Identify which cell holds the provided text, then report its [x, y] central coordinate. 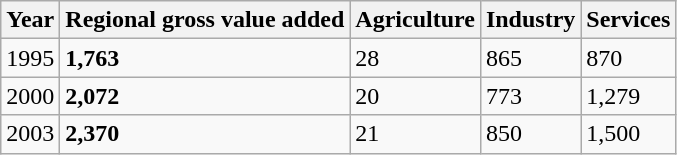
Year [30, 20]
20 [416, 96]
1,500 [628, 134]
Agriculture [416, 20]
865 [530, 58]
1,279 [628, 96]
Industry [530, 20]
Services [628, 20]
Regional gross value added [205, 20]
1995 [30, 58]
21 [416, 134]
2003 [30, 134]
850 [530, 134]
773 [530, 96]
1,763 [205, 58]
2,370 [205, 134]
28 [416, 58]
2000 [30, 96]
870 [628, 58]
2,072 [205, 96]
